Output the (x, y) coordinate of the center of the cell containing the given text.  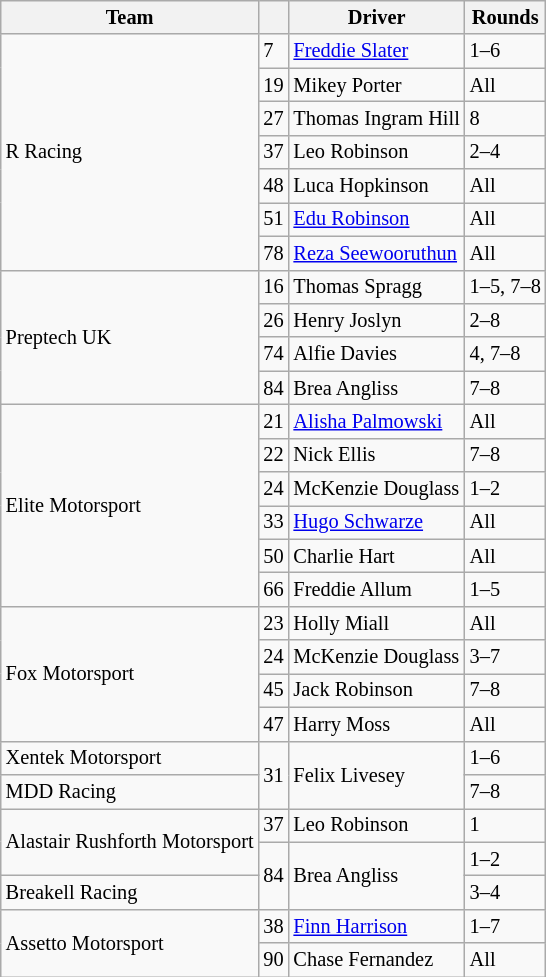
50 (273, 556)
Nick Ellis (377, 455)
4, 7–8 (506, 354)
Hugo Schwarze (377, 522)
Alastair Rushforth Motorsport (130, 842)
1 (506, 825)
22 (273, 455)
Alfie Davies (377, 354)
Chase Fernandez (377, 960)
Rounds (506, 17)
66 (273, 589)
90 (273, 960)
Preptech UK (130, 338)
78 (273, 253)
Holly Miall (377, 623)
Assetto Motorsport (130, 942)
51 (273, 219)
8 (506, 118)
Xentek Motorsport (130, 758)
Henry Joslyn (377, 320)
Thomas Spragg (377, 287)
74 (273, 354)
Harry Moss (377, 724)
MDD Racing (130, 791)
1–5 (506, 589)
2–8 (506, 320)
Jack Robinson (377, 690)
Luca Hopkinson (377, 186)
Reza Seewooruthun (377, 253)
23 (273, 623)
Team (130, 17)
Charlie Hart (377, 556)
16 (273, 287)
Fox Motorsport (130, 674)
47 (273, 724)
Thomas Ingram Hill (377, 118)
26 (273, 320)
2–4 (506, 152)
Alisha Palmowski (377, 421)
31 (273, 774)
21 (273, 421)
1–7 (506, 926)
1–5, 7–8 (506, 287)
Driver (377, 17)
45 (273, 690)
48 (273, 186)
Mikey Porter (377, 85)
19 (273, 85)
27 (273, 118)
33 (273, 522)
Felix Livesey (377, 774)
3–4 (506, 892)
Freddie Allum (377, 589)
Elite Motorsport (130, 505)
38 (273, 926)
3–7 (506, 657)
Finn Harrison (377, 926)
R Racing (130, 152)
Breakell Racing (130, 892)
7 (273, 51)
Freddie Slater (377, 51)
Edu Robinson (377, 219)
